Detect which cell encompasses the target text, then output its [X, Y] center coordinate. 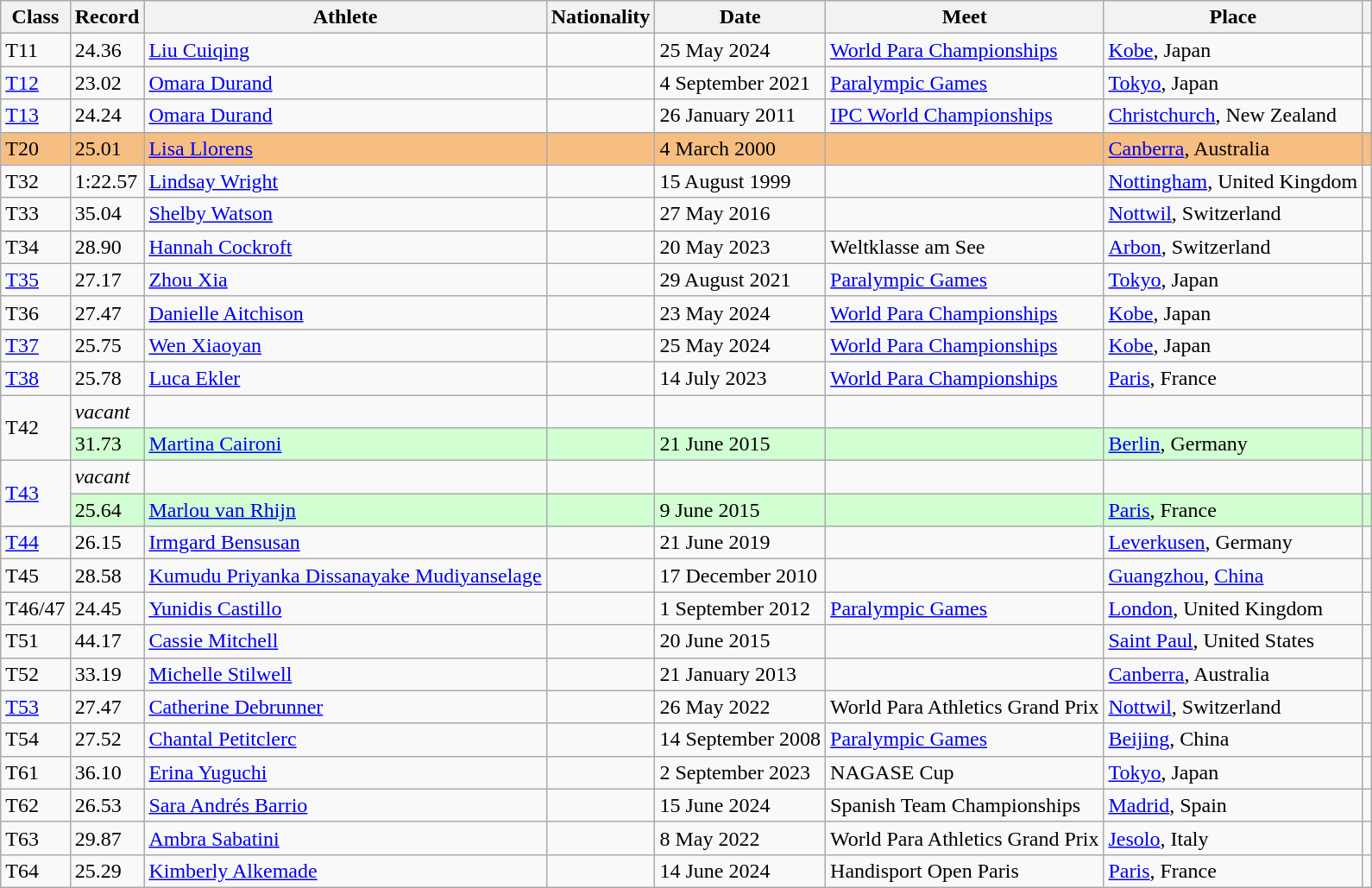
Handisport Open Paris [965, 871]
T54 [35, 740]
8 May 2022 [740, 838]
Wen Xiaoyan [345, 345]
Leverkusen, Germany [1233, 543]
T44 [35, 543]
Place [1233, 17]
Michelle Stilwell [345, 674]
Lisa Llorens [345, 148]
Record [107, 17]
T20 [35, 148]
33.19 [107, 674]
T11 [35, 50]
Irmgard Bensusan [345, 543]
1 September 2012 [740, 608]
Spanish Team Championships [965, 805]
Sara Andrés Barrio [345, 805]
23 May 2024 [740, 312]
27.17 [107, 280]
27 May 2016 [740, 214]
Athlete [345, 17]
Cassie Mitchell [345, 641]
25.64 [107, 510]
36.10 [107, 772]
14 September 2008 [740, 740]
29.87 [107, 838]
T35 [35, 280]
1:22.57 [107, 181]
IPC World Championships [965, 116]
T51 [35, 641]
T38 [35, 378]
T37 [35, 345]
Meet [965, 17]
Liu Cuiqing [345, 50]
Jesolo, Italy [1233, 838]
26.53 [107, 805]
Class [35, 17]
28.90 [107, 247]
Danielle Aitchison [345, 312]
25.75 [107, 345]
T13 [35, 116]
Beijing, China [1233, 740]
T33 [35, 214]
15 June 2024 [740, 805]
Nationality [601, 17]
Ambra Sabatini [345, 838]
Shelby Watson [345, 214]
26 January 2011 [740, 116]
T43 [35, 494]
14 July 2023 [740, 378]
28.58 [107, 576]
Hannah Cockroft [345, 247]
T63 [35, 838]
Arbon, Switzerland [1233, 247]
23.02 [107, 83]
T52 [35, 674]
20 May 2023 [740, 247]
Berlin, Germany [1233, 444]
15 August 1999 [740, 181]
26.15 [107, 543]
Luca Ekler [345, 378]
4 September 2021 [740, 83]
4 March 2000 [740, 148]
NAGASE Cup [965, 772]
26 May 2022 [740, 707]
T46/47 [35, 608]
Zhou Xia [345, 280]
T32 [35, 181]
T45 [35, 576]
25.29 [107, 871]
T53 [35, 707]
20 June 2015 [740, 641]
31.73 [107, 444]
14 June 2024 [740, 871]
Nottingham, United Kingdom [1233, 181]
Christchurch, New Zealand [1233, 116]
London, United Kingdom [1233, 608]
Madrid, Spain [1233, 805]
Martina Caironi [345, 444]
27.52 [107, 740]
Date [740, 17]
25.01 [107, 148]
Lindsay Wright [345, 181]
Chantal Petitclerc [345, 740]
T62 [35, 805]
17 December 2010 [740, 576]
21 January 2013 [740, 674]
21 June 2015 [740, 444]
21 June 2019 [740, 543]
9 June 2015 [740, 510]
29 August 2021 [740, 280]
24.45 [107, 608]
24.24 [107, 116]
Erina Yuguchi [345, 772]
24.36 [107, 50]
T34 [35, 247]
Weltklasse am See [965, 247]
2 September 2023 [740, 772]
Saint Paul, United States [1233, 641]
Yunidis Castillo [345, 608]
44.17 [107, 641]
25.78 [107, 378]
T42 [35, 428]
Catherine Debrunner [345, 707]
Guangzhou, China [1233, 576]
Kumudu Priyanka Dissanayake Mudiyanselage [345, 576]
35.04 [107, 214]
Kimberly Alkemade [345, 871]
Marlou van Rhijn [345, 510]
T61 [35, 772]
T36 [35, 312]
T12 [35, 83]
T64 [35, 871]
